Capture the cell that displays the provided text and extract its [x, y] central coordinate. 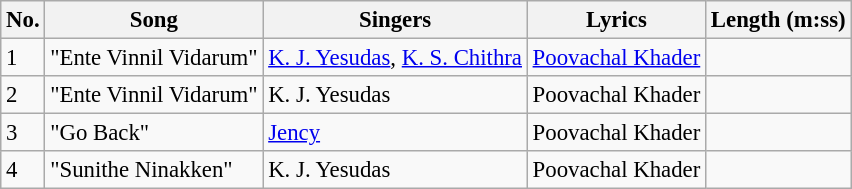
1 [23, 58]
2 [23, 95]
No. [23, 20]
"Go Back" [154, 133]
4 [23, 170]
3 [23, 133]
"Sunithe Ninakken" [154, 170]
Jency [395, 133]
Song [154, 20]
Singers [395, 20]
K. J. Yesudas, K. S. Chithra [395, 58]
Length (m:ss) [778, 20]
Lyrics [616, 20]
